From the cell containing the given text, extract its center point as (x, y) coordinate. 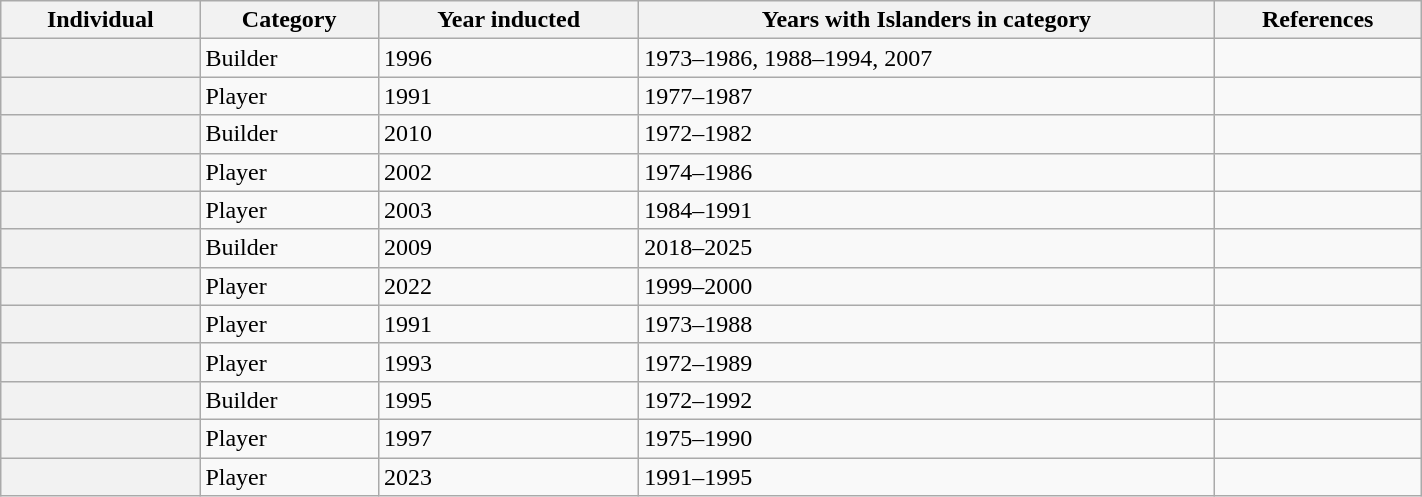
1974–1986 (926, 172)
1973–1986, 1988–1994, 2007 (926, 58)
2018–2025 (926, 248)
2003 (509, 210)
Year inducted (509, 20)
1973–1988 (926, 324)
2010 (509, 134)
2002 (509, 172)
1999–2000 (926, 286)
1995 (509, 400)
2022 (509, 286)
1997 (509, 438)
1972–1982 (926, 134)
References (1318, 20)
1972–1989 (926, 362)
1977–1987 (926, 96)
Individual (100, 20)
2009 (509, 248)
Years with Islanders in category (926, 20)
1996 (509, 58)
1984–1991 (926, 210)
1972–1992 (926, 400)
2023 (509, 477)
1975–1990 (926, 438)
Category (290, 20)
1993 (509, 362)
1991–1995 (926, 477)
